Identify which cell holds the provided text, then report its (x, y) central coordinate. 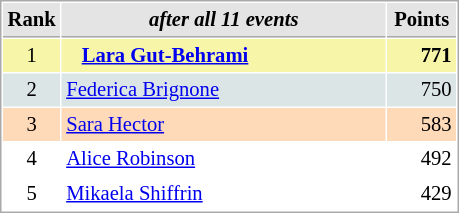
771 (422, 56)
Federica Brignone (224, 90)
4 (32, 158)
Alice Robinson (224, 158)
2 (32, 90)
5 (32, 194)
after all 11 events (224, 20)
429 (422, 194)
Mikaela Shiffrin (224, 194)
Lara Gut-Behrami (224, 56)
Points (422, 20)
583 (422, 124)
Sara Hector (224, 124)
1 (32, 56)
750 (422, 90)
3 (32, 124)
492 (422, 158)
Rank (32, 20)
